Search for the cell housing the specified text and yield its [x, y] center coordinate. 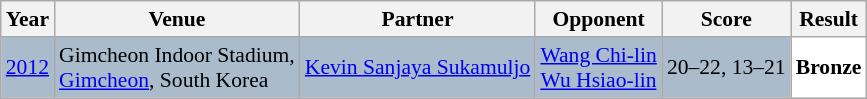
Bronze [829, 68]
Result [829, 19]
2012 [28, 68]
Venue [177, 19]
Kevin Sanjaya Sukamuljo [418, 68]
Gimcheon Indoor Stadium,Gimcheon, South Korea [177, 68]
Score [726, 19]
Year [28, 19]
Wang Chi-lin Wu Hsiao-lin [598, 68]
20–22, 13–21 [726, 68]
Opponent [598, 19]
Partner [418, 19]
